Extract the [x, y] coordinate from the center of the cell holding the provided text.  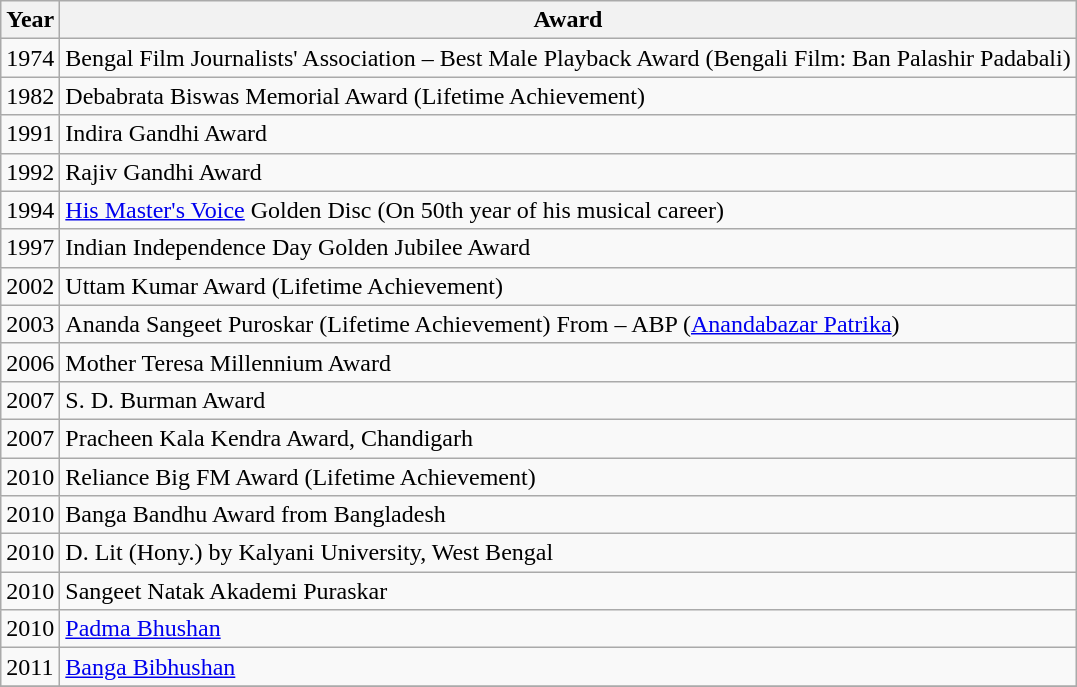
2003 [30, 324]
Bengal Film Journalists' Association – Best Male Playback Award (Bengali Film: Ban Palashir Padabali) [568, 58]
Rajiv Gandhi Award [568, 172]
D. Lit (Hony.) by Kalyani University, West Bengal [568, 553]
Mother Teresa Millennium Award [568, 362]
Padma Bhushan [568, 629]
2002 [30, 286]
Year [30, 20]
Banga Bibhushan [568, 667]
His Master's Voice Golden Disc (On 50th year of his musical career) [568, 210]
2011 [30, 667]
Award [568, 20]
1992 [30, 172]
1994 [30, 210]
Reliance Big FM Award (Lifetime Achievement) [568, 477]
Banga Bandhu Award from Bangladesh [568, 515]
Indian Independence Day Golden Jubilee Award [568, 248]
1982 [30, 96]
1991 [30, 134]
Ananda Sangeet Puroskar (Lifetime Achievement) From – ABP (Anandabazar Patrika) [568, 324]
Indira Gandhi Award [568, 134]
Uttam Kumar Award (Lifetime Achievement) [568, 286]
S. D. Burman Award [568, 400]
1997 [30, 248]
Debabrata Biswas Memorial Award (Lifetime Achievement) [568, 96]
Sangeet Natak Akademi Puraskar [568, 591]
2006 [30, 362]
Pracheen Kala Kendra Award, Chandigarh [568, 438]
1974 [30, 58]
